Capture the cell that displays the provided text and extract its [X, Y] central coordinate. 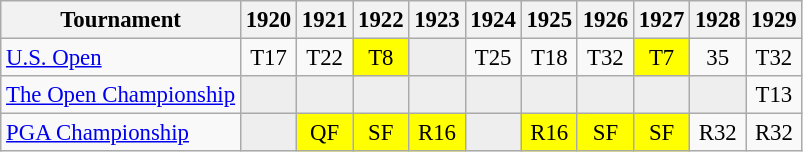
1920 [268, 20]
T8 [381, 58]
1926 [605, 20]
1928 [718, 20]
1925 [549, 20]
T25 [493, 58]
1929 [774, 20]
U.S. Open [121, 58]
T18 [549, 58]
35 [718, 58]
Tournament [121, 20]
T7 [661, 58]
1923 [437, 20]
T22 [325, 58]
1921 [325, 20]
QF [325, 133]
1924 [493, 20]
1922 [381, 20]
PGA Championship [121, 133]
1927 [661, 20]
T17 [268, 58]
T13 [774, 95]
The Open Championship [121, 95]
